Identify which cell holds the provided text, then report its [X, Y] central coordinate. 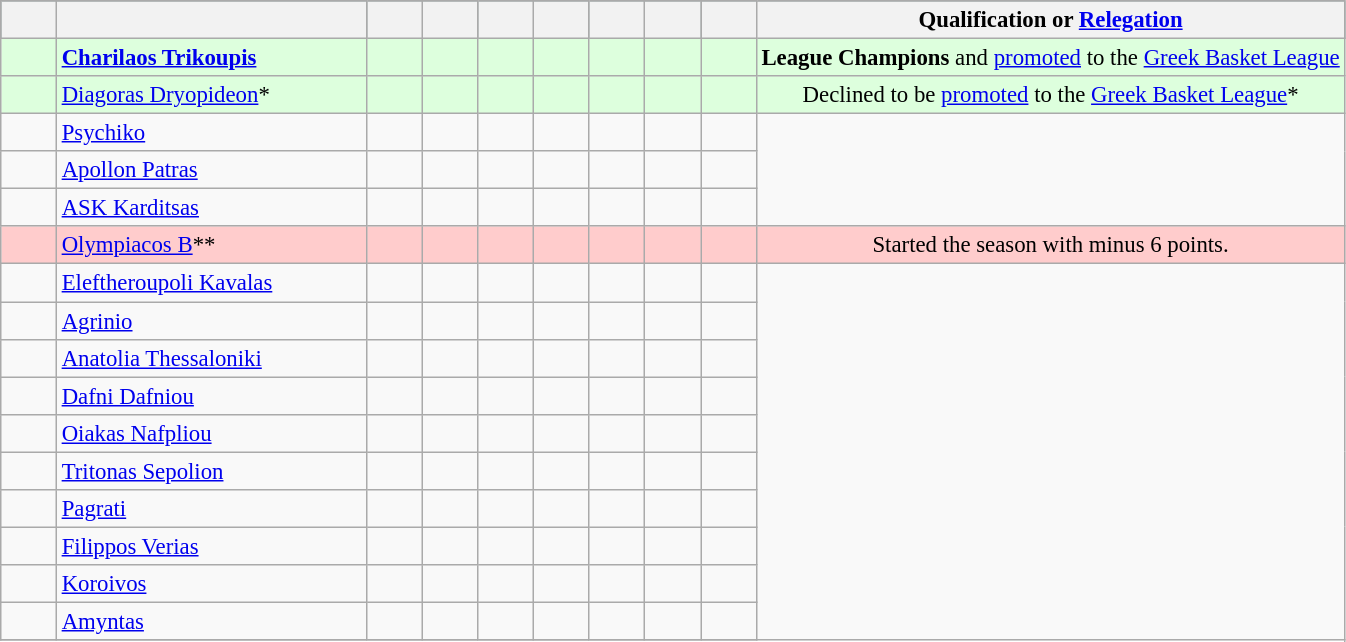
Charilaos Trikoupis [212, 58]
Apollon Patras [212, 170]
Psychiko [212, 133]
Diagoras Dryopideon* [212, 95]
ASK Karditsas [212, 208]
Filippos Verias [212, 546]
Agrinio [212, 321]
League Champions and promoted to the Greek Basket League [1050, 58]
Tritonas Sepolion [212, 471]
Anatolia Thessaloniki [212, 358]
Started the season with minus 6 points. [1050, 245]
Pagrati [212, 509]
Oiakas Nafpliou [212, 433]
Koroivos [212, 584]
Qualification or Relegation [1050, 20]
Eleftheroupoli Kavalas [212, 283]
Declined to be promoted to the Greek Basket League* [1050, 95]
Dafni Dafniou [212, 396]
Olympiacos B** [212, 245]
Amyntas [212, 621]
